Detect which cell encompasses the target text, then output its (X, Y) center coordinate. 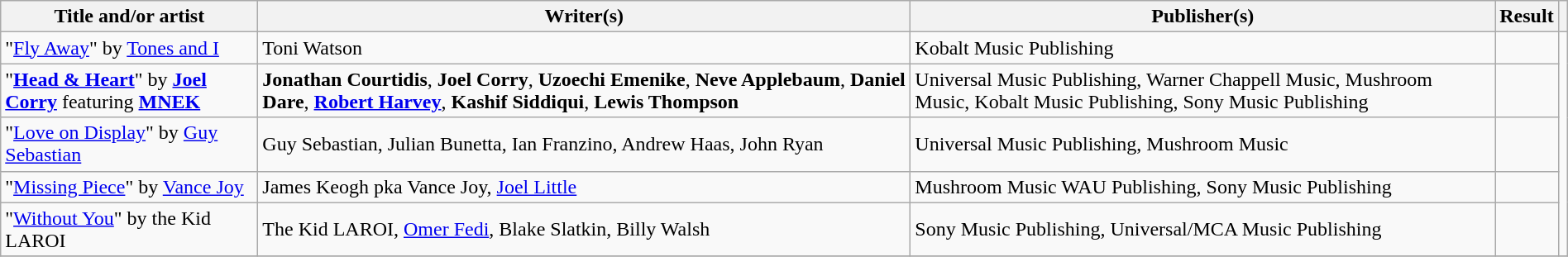
"Head & Heart" by Joel Corry featuring MNEK (129, 91)
Universal Music Publishing, Mushroom Music (1202, 144)
Publisher(s) (1202, 17)
Title and/or artist (129, 17)
Jonathan Courtidis, Joel Corry, Uzoechi Emenike, Neve Applebaum, Daniel Dare, Robert Harvey, Kashif Siddiqui, Lewis Thompson (584, 91)
Universal Music Publishing, Warner Chappell Music, Mushroom Music, Kobalt Music Publishing, Sony Music Publishing (1202, 91)
"Fly Away" by Tones and I (129, 48)
"Without You" by the Kid LAROI (129, 230)
Kobalt Music Publishing (1202, 48)
Guy Sebastian, Julian Bunetta, Ian Franzino, Andrew Haas, John Ryan (584, 144)
James Keogh pka Vance Joy, Joel Little (584, 187)
Mushroom Music WAU Publishing, Sony Music Publishing (1202, 187)
Toni Watson (584, 48)
Sony Music Publishing, Universal/MCA Music Publishing (1202, 230)
"Love on Display" by Guy Sebastian (129, 144)
The Kid LAROI, Omer Fedi, Blake Slatkin, Billy Walsh (584, 230)
"Missing Piece" by Vance Joy (129, 187)
Writer(s) (584, 17)
Result (1527, 17)
